Output the [X, Y] coordinate of the center of the cell containing the given text.  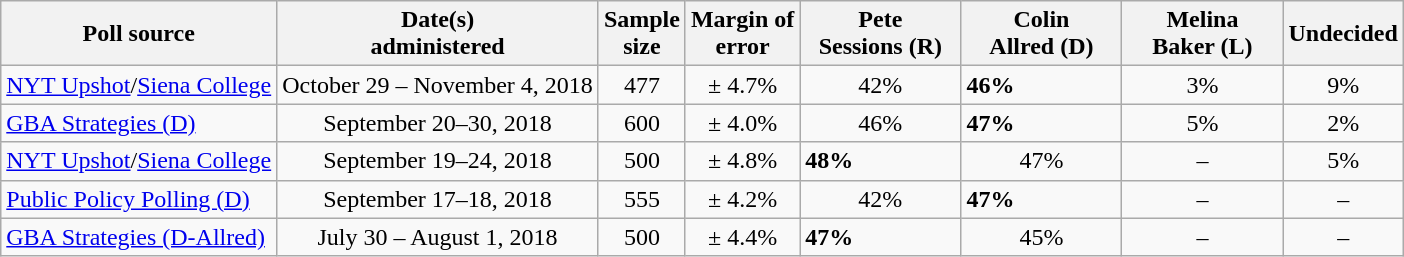
September 20–30, 2018 [438, 123]
45% [1042, 237]
GBA Strategies (D) [139, 123]
555 [642, 199]
9% [1343, 85]
GBA Strategies (D-Allred) [139, 237]
± 4.4% [742, 237]
ColinAllred (D) [1042, 34]
± 4.2% [742, 199]
3% [1202, 85]
± 4.0% [742, 123]
Margin oferror [742, 34]
2% [1343, 123]
600 [642, 123]
Poll source [139, 34]
September 19–24, 2018 [438, 161]
Public Policy Polling (D) [139, 199]
Samplesize [642, 34]
July 30 – August 1, 2018 [438, 237]
Date(s)administered [438, 34]
September 17–18, 2018 [438, 199]
48% [880, 161]
PeteSessions (R) [880, 34]
± 4.7% [742, 85]
Undecided [1343, 34]
477 [642, 85]
MelinaBaker (L) [1202, 34]
October 29 – November 4, 2018 [438, 85]
± 4.8% [742, 161]
